Return the (X, Y) coordinate for the center point of the cell that contains the specified text.  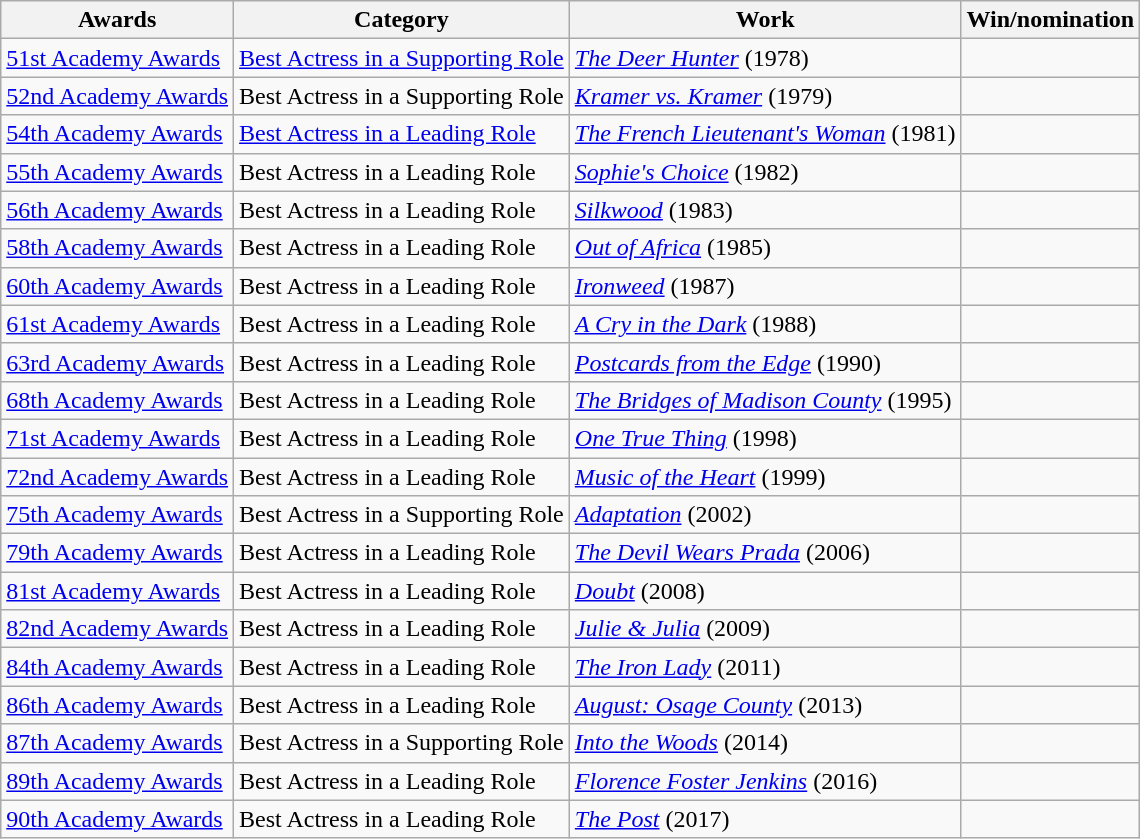
Into the Woods (2014) (765, 743)
61st Academy Awards (118, 324)
Adaptation (2002) (765, 515)
79th Academy Awards (118, 553)
The Bridges of Madison County (1995) (765, 400)
One True Thing (1998) (765, 438)
Julie & Julia (2009) (765, 629)
60th Academy Awards (118, 286)
54th Academy Awards (118, 134)
71st Academy Awards (118, 438)
The Devil Wears Prada (2006) (765, 553)
The French Lieutenant's Woman (1981) (765, 134)
Florence Foster Jenkins (2016) (765, 781)
Out of Africa (1985) (765, 248)
Music of the Heart (1999) (765, 477)
The Iron Lady (2011) (765, 667)
Category (402, 20)
Sophie's Choice (1982) (765, 172)
56th Academy Awards (118, 210)
72nd Academy Awards (118, 477)
Kramer vs. Kramer (1979) (765, 96)
A Cry in the Dark (1988) (765, 324)
63rd Academy Awards (118, 362)
75th Academy Awards (118, 515)
58th Academy Awards (118, 248)
August: Osage County (2013) (765, 705)
The Deer Hunter (1978) (765, 58)
86th Academy Awards (118, 705)
Silkwood (1983) (765, 210)
The Post (2017) (765, 819)
84th Academy Awards (118, 667)
81st Academy Awards (118, 591)
89th Academy Awards (118, 781)
Postcards from the Edge (1990) (765, 362)
52nd Academy Awards (118, 96)
Win/nomination (1050, 20)
Doubt (2008) (765, 591)
Work (765, 20)
55th Academy Awards (118, 172)
Awards (118, 20)
90th Academy Awards (118, 819)
68th Academy Awards (118, 400)
82nd Academy Awards (118, 629)
87th Academy Awards (118, 743)
51st Academy Awards (118, 58)
Ironweed (1987) (765, 286)
